Scan for the cell matching the given text and deliver its [x, y] coordinate at center. 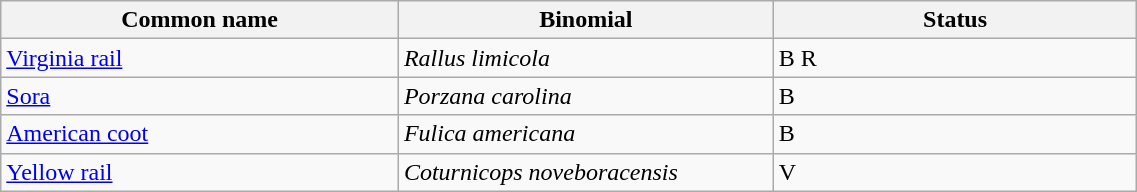
Rallus limicola [586, 58]
Fulica americana [586, 134]
Yellow rail [200, 172]
V [955, 172]
B R [955, 58]
American coot [200, 134]
Status [955, 20]
Sora [200, 96]
Binomial [586, 20]
Virginia rail [200, 58]
Coturnicops noveboracensis [586, 172]
Porzana carolina [586, 96]
Common name [200, 20]
